From the cell containing the given text, extract its center point as (x, y) coordinate. 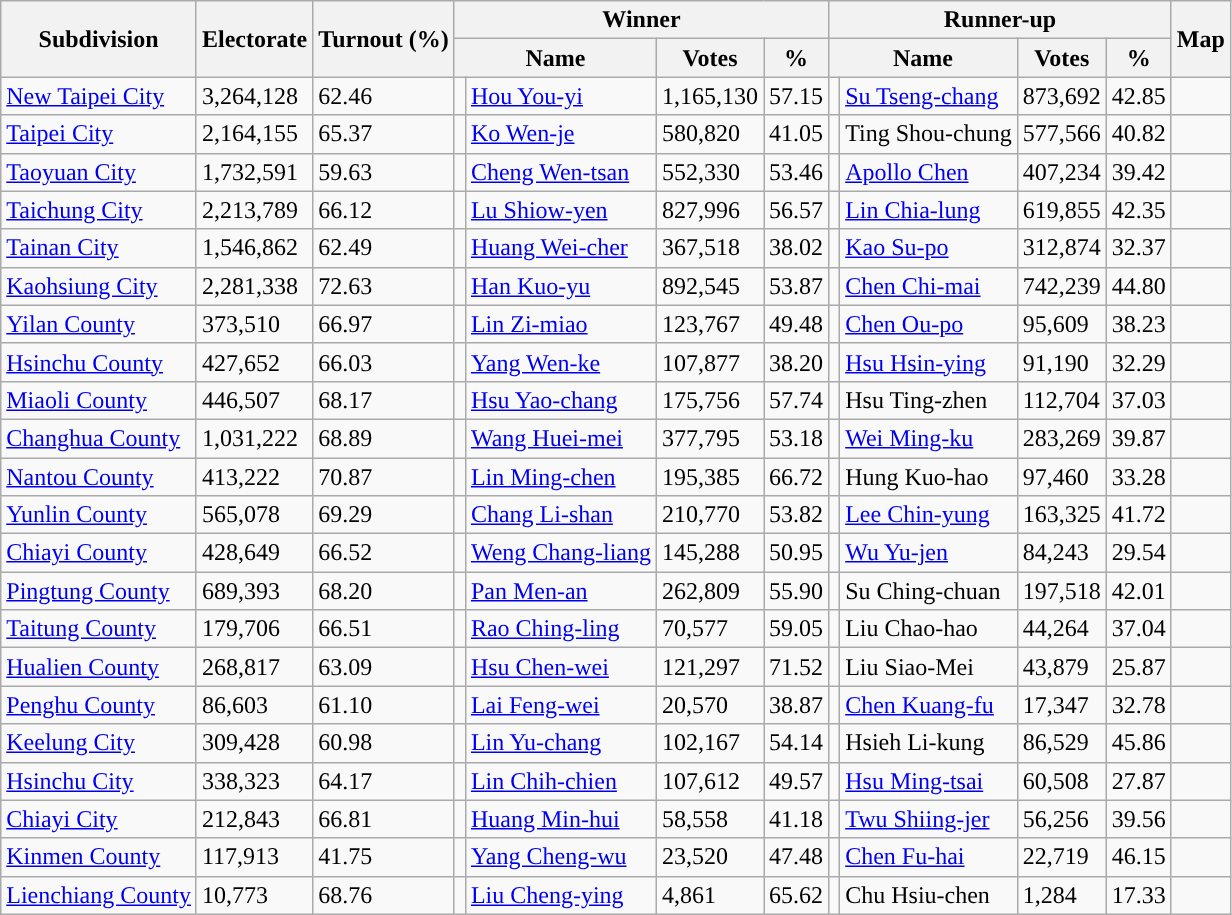
195,385 (710, 477)
Lee Chin-yung (929, 515)
61.10 (384, 705)
Map (1200, 39)
32.78 (1138, 705)
Lin Yu-chang (560, 743)
Penghu County (99, 705)
Lin Zi-miao (560, 324)
268,817 (254, 667)
179,706 (254, 629)
86,603 (254, 705)
Pingtung County (99, 591)
Liu Chao-hao (929, 629)
53.82 (796, 515)
Chiayi City (99, 819)
892,545 (710, 286)
427,652 (254, 362)
Yang Wen-ke (560, 362)
552,330 (710, 172)
50.95 (796, 553)
17,347 (1062, 705)
Kao Su-po (929, 248)
32.37 (1138, 248)
38.87 (796, 705)
62.46 (384, 96)
565,078 (254, 515)
Electorate (254, 39)
23,520 (710, 857)
Turnout (%) (384, 39)
Chen Chi-mai (929, 286)
1,546,862 (254, 248)
59.05 (796, 629)
407,234 (1062, 172)
619,855 (1062, 210)
84,243 (1062, 553)
41.05 (796, 134)
Liu Cheng-ying (560, 895)
117,913 (254, 857)
577,566 (1062, 134)
66.51 (384, 629)
56,256 (1062, 819)
Huang Min-hui (560, 819)
63.09 (384, 667)
827,996 (710, 210)
54.14 (796, 743)
Huang Wei-cher (560, 248)
428,649 (254, 553)
58,558 (710, 819)
Nantou County (99, 477)
210,770 (710, 515)
Hsinchu City (99, 781)
42.35 (1138, 210)
45.86 (1138, 743)
Taoyuan City (99, 172)
95,609 (1062, 324)
Wu Yu-jen (929, 553)
49.57 (796, 781)
Hsinchu County (99, 362)
86,529 (1062, 743)
Hsu Chen-wei (560, 667)
40.82 (1138, 134)
2,281,338 (254, 286)
22,719 (1062, 857)
Wang Huei-mei (560, 438)
312,874 (1062, 248)
Lu Shiow-yen (560, 210)
53.46 (796, 172)
29.54 (1138, 553)
68.20 (384, 591)
42.85 (1138, 96)
66.72 (796, 477)
39.87 (1138, 438)
64.17 (384, 781)
37.03 (1138, 400)
57.74 (796, 400)
Miaoli County (99, 400)
1,732,591 (254, 172)
47.48 (796, 857)
New Taipei City (99, 96)
Chen Kuang-fu (929, 705)
68.76 (384, 895)
Apollo Chen (929, 172)
Lin Chih-chien (560, 781)
Yang Cheng-wu (560, 857)
123,767 (710, 324)
Ting Shou-chung (929, 134)
Keelung City (99, 743)
49.48 (796, 324)
70,577 (710, 629)
Chang Li-shan (560, 515)
Hou You-yi (560, 96)
10,773 (254, 895)
Liu Siao-Mei (929, 667)
Kinmen County (99, 857)
367,518 (710, 248)
689,393 (254, 591)
Winner (641, 20)
102,167 (710, 743)
17.33 (1138, 895)
72.63 (384, 286)
2,213,789 (254, 210)
742,239 (1062, 286)
53.18 (796, 438)
Su Ching-chuan (929, 591)
377,795 (710, 438)
68.89 (384, 438)
20,570 (710, 705)
Weng Chang-liang (560, 553)
55.90 (796, 591)
Lin Ming-chen (560, 477)
53.87 (796, 286)
39.56 (1138, 819)
Chen Ou-po (929, 324)
262,809 (710, 591)
Hung Kuo-hao (929, 477)
42.01 (1138, 591)
Su Tseng-chang (929, 96)
Lienchiang County (99, 895)
1,284 (1062, 895)
66.81 (384, 819)
Chen Fu-hai (929, 857)
56.57 (796, 210)
32.29 (1138, 362)
107,612 (710, 781)
Hualien County (99, 667)
446,507 (254, 400)
121,297 (710, 667)
38.20 (796, 362)
57.15 (796, 96)
Pan Men-an (560, 591)
65.37 (384, 134)
Taitung County (99, 629)
Chiayi County (99, 553)
4,861 (710, 895)
65.62 (796, 895)
43,879 (1062, 667)
66.97 (384, 324)
Kaohsiung City (99, 286)
145,288 (710, 553)
41.75 (384, 857)
Hsu Ting-zhen (929, 400)
44.80 (1138, 286)
Rao Ching-ling (560, 629)
Ko Wen-je (560, 134)
38.02 (796, 248)
283,269 (1062, 438)
Lin Chia-lung (929, 210)
Cheng Wen-tsan (560, 172)
3,264,128 (254, 96)
97,460 (1062, 477)
66.52 (384, 553)
41.18 (796, 819)
580,820 (710, 134)
Yunlin County (99, 515)
107,877 (710, 362)
Runner-up (1000, 20)
Taipei City (99, 134)
212,843 (254, 819)
163,325 (1062, 515)
1,165,130 (710, 96)
Changhua County (99, 438)
175,756 (710, 400)
Han Kuo-yu (560, 286)
338,323 (254, 781)
66.03 (384, 362)
Taichung City (99, 210)
66.12 (384, 210)
2,164,155 (254, 134)
41.72 (1138, 515)
Hsieh Li-kung (929, 743)
69.29 (384, 515)
60,508 (1062, 781)
25.87 (1138, 667)
873,692 (1062, 96)
309,428 (254, 743)
413,222 (254, 477)
Tainan City (99, 248)
Chu Hsiu-chen (929, 895)
46.15 (1138, 857)
Hsu Ming-tsai (929, 781)
33.28 (1138, 477)
Twu Shiing-jer (929, 819)
27.87 (1138, 781)
39.42 (1138, 172)
1,031,222 (254, 438)
197,518 (1062, 591)
Yilan County (99, 324)
37.04 (1138, 629)
112,704 (1062, 400)
Lai Feng-wei (560, 705)
44,264 (1062, 629)
60.98 (384, 743)
Hsu Hsin-ying (929, 362)
38.23 (1138, 324)
68.17 (384, 400)
62.49 (384, 248)
Subdivision (99, 39)
91,190 (1062, 362)
71.52 (796, 667)
59.63 (384, 172)
Hsu Yao-chang (560, 400)
70.87 (384, 477)
Wei Ming-ku (929, 438)
373,510 (254, 324)
